Determine the [x, y] coordinate at the center of the cell enclosing the given text.  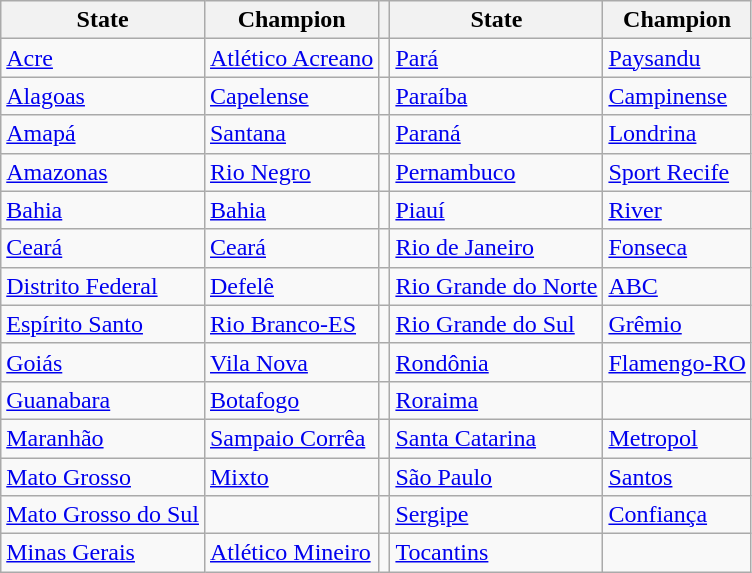
River [677, 210]
Confiança [677, 515]
Tocantins [496, 553]
Santa Catarina [496, 438]
Rio Negro [291, 172]
Londrina [677, 134]
Espírito Santo [103, 324]
Amazonas [103, 172]
Campinense [677, 96]
Pernambuco [496, 172]
Santana [291, 134]
Flamengo-RO [677, 362]
Rio Grande do Sul [496, 324]
Mato Grosso do Sul [103, 515]
Minas Gerais [103, 553]
Rio de Janeiro [496, 248]
Guanabara [103, 400]
Grêmio [677, 324]
Rondônia [496, 362]
Santos [677, 477]
ABC [677, 286]
Metropol [677, 438]
Capelense [291, 96]
Roraima [496, 400]
Mixto [291, 477]
Atlético Acreano [291, 58]
São Paulo [496, 477]
Paraná [496, 134]
Paraíba [496, 96]
Mato Grosso [103, 477]
Piauí [496, 210]
Acre [103, 58]
Distrito Federal [103, 286]
Goiás [103, 362]
Rio Grande do Norte [496, 286]
Maranhão [103, 438]
Fonseca [677, 248]
Rio Branco-ES [291, 324]
Sergipe [496, 515]
Sampaio Corrêa [291, 438]
Amapá [103, 134]
Pará [496, 58]
Defelê [291, 286]
Paysandu [677, 58]
Botafogo [291, 400]
Alagoas [103, 96]
Sport Recife [677, 172]
Atlético Mineiro [291, 553]
Vila Nova [291, 362]
